From the cell containing the given text, extract its center point as [x, y] coordinate. 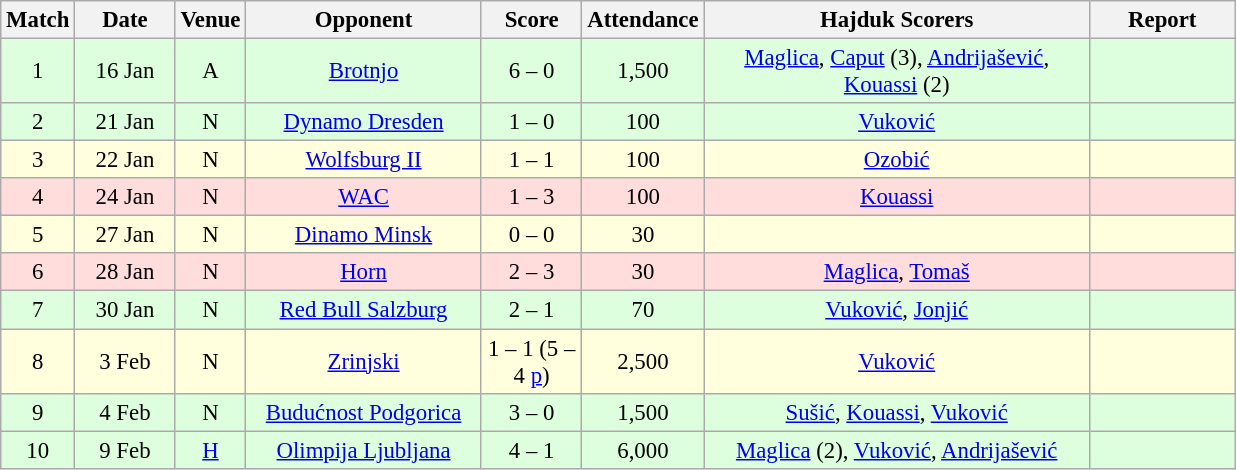
8 [38, 362]
7 [38, 310]
1 – 1 [532, 160]
Dynamo Dresden [364, 122]
Maglica (2), Vuković, Andrijašević [897, 450]
6 [38, 273]
2 [38, 122]
Hajduk Scorers [897, 20]
Score [532, 20]
Opponent [364, 20]
Venue [210, 20]
27 Jan [126, 235]
6,000 [643, 450]
Wolfsburg II [364, 160]
A [210, 72]
1 – 1 (5 – 4 p) [532, 362]
2,500 [643, 362]
Brotnjo [364, 72]
3 Feb [126, 362]
1 – 0 [532, 122]
Date [126, 20]
Maglica, Tomaš [897, 273]
0 – 0 [532, 235]
1 – 3 [532, 197]
Match [38, 20]
5 [38, 235]
2 – 3 [532, 273]
Vuković, Jonjić [897, 310]
2 – 1 [532, 310]
9 [38, 412]
24 Jan [126, 197]
1 [38, 72]
Red Bull Salzburg [364, 310]
6 – 0 [532, 72]
21 Jan [126, 122]
Maglica, Caput (3), Andrijašević, Kouassi (2) [897, 72]
16 Jan [126, 72]
Dinamo Minsk [364, 235]
Ozobić [897, 160]
70 [643, 310]
22 Jan [126, 160]
4 [38, 197]
Zrinjski [364, 362]
Budućnost Podgorica [364, 412]
Kouassi [897, 197]
Sušić, Kouassi, Vuković [897, 412]
9 Feb [126, 450]
WAC [364, 197]
Report [1162, 20]
30 Jan [126, 310]
Olimpija Ljubljana [364, 450]
4 Feb [126, 412]
3 [38, 160]
H [210, 450]
Attendance [643, 20]
28 Jan [126, 273]
4 – 1 [532, 450]
10 [38, 450]
3 – 0 [532, 412]
Horn [364, 273]
